Provide the [x, y] coordinate of the cell's center where the given text is located.  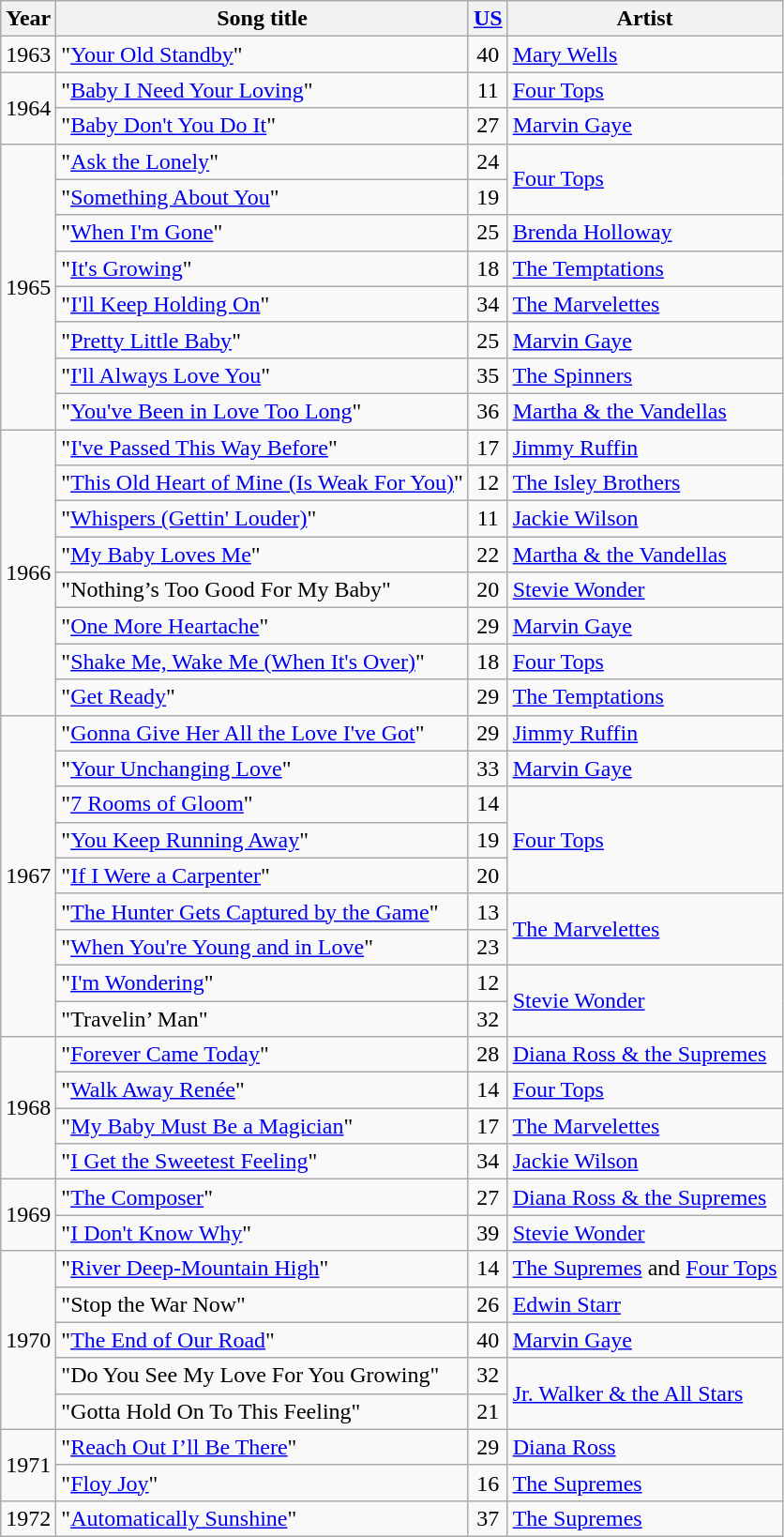
"My Baby Must Be a Magician" [263, 1126]
"Travelin’ Man" [263, 1018]
22 [488, 555]
1969 [28, 1215]
The Spinners [645, 375]
"Do You See My Love For You Growing" [263, 1376]
"You Keep Running Away" [263, 840]
"Whispers (Gettin' Louder)" [263, 519]
24 [488, 161]
Brenda Holloway [645, 233]
1972 [28, 1518]
1964 [28, 108]
23 [488, 947]
1971 [28, 1465]
"Stop the War Now" [263, 1304]
33 [488, 768]
39 [488, 1233]
Edwin Starr [645, 1304]
"Gonna Give Her All the Love I've Got" [263, 733]
"I'm Wondering" [263, 982]
"Baby I Need Your Loving" [263, 90]
"You've Been in Love Too Long" [263, 411]
28 [488, 1055]
"The Composer" [263, 1197]
The Isley Brothers [645, 483]
"Nothing’s Too Good For My Baby" [263, 590]
Year [28, 19]
Jr. Walker & the All Stars [645, 1393]
"Reach Out I’ll Be There" [263, 1447]
"I'll Keep Holding On" [263, 304]
1965 [28, 286]
"Walk Away Renée" [263, 1090]
36 [488, 411]
"It's Growing" [263, 268]
"The Hunter Gets Captured by the Game" [263, 911]
"I've Passed This Way Before" [263, 448]
"Get Ready" [263, 697]
"Forever Came Today" [263, 1055]
"When You're Young and in Love" [263, 947]
"Baby Don't You Do It" [263, 126]
13 [488, 911]
"I Get the Sweetest Feeling" [263, 1162]
"Shake Me, Wake Me (When It's Over)" [263, 662]
"7 Rooms of Gloom" [263, 804]
"Something About You" [263, 197]
"Pretty Little Baby" [263, 340]
"Automatically Sunshine" [263, 1518]
1968 [28, 1108]
The Supremes and Four Tops [645, 1269]
"When I'm Gone" [263, 233]
Diana Ross [645, 1447]
"The End of Our Road" [263, 1340]
"Your Unchanging Love" [263, 768]
1963 [28, 54]
"This Old Heart of Mine (Is Weak For You)" [263, 483]
Mary Wells [645, 54]
Artist [645, 19]
1970 [28, 1340]
"Gotta Hold On To This Feeling" [263, 1411]
"My Baby Loves Me" [263, 555]
"Floy Joy" [263, 1483]
35 [488, 375]
26 [488, 1304]
"Ask the Lonely" [263, 161]
"Your Old Standby" [263, 54]
37 [488, 1518]
"If I Were a Carpenter" [263, 875]
16 [488, 1483]
"River Deep-Mountain High" [263, 1269]
US [488, 19]
"I Don't Know Why" [263, 1233]
"One More Heartache" [263, 626]
1966 [28, 572]
1967 [28, 876]
21 [488, 1411]
"I'll Always Love You" [263, 375]
Song title [263, 19]
